Identify which cell holds the provided text, then report its (X, Y) central coordinate. 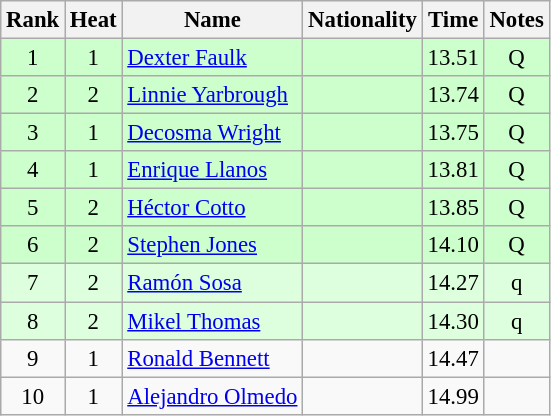
Rank (33, 20)
14.47 (453, 358)
Decosma Wright (212, 133)
6 (33, 245)
10 (33, 396)
13.75 (453, 133)
Nationality (362, 20)
13.81 (453, 170)
Linnie Yarbrough (212, 95)
Alejandro Olmedo (212, 396)
9 (33, 358)
13.74 (453, 95)
Name (212, 20)
13.51 (453, 58)
Mikel Thomas (212, 321)
Ronald Bennett (212, 358)
4 (33, 170)
3 (33, 133)
7 (33, 283)
14.10 (453, 245)
Time (453, 20)
Notes (516, 20)
14.99 (453, 396)
8 (33, 321)
Stephen Jones (212, 245)
Dexter Faulk (212, 58)
14.30 (453, 321)
Ramón Sosa (212, 283)
Heat (94, 20)
5 (33, 208)
14.27 (453, 283)
Enrique Llanos (212, 170)
13.85 (453, 208)
Héctor Cotto (212, 208)
